Search for the cell housing the specified text and yield its [x, y] center coordinate. 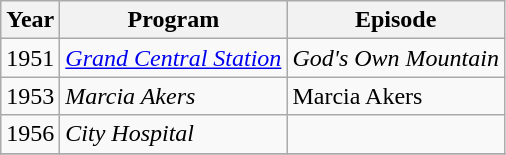
1956 [30, 134]
Episode [396, 20]
Grand Central Station [174, 58]
City Hospital [174, 134]
Year [30, 20]
1951 [30, 58]
God's Own Mountain [396, 58]
1953 [30, 96]
Program [174, 20]
